Detect which cell encompasses the target text, then output its [X, Y] center coordinate. 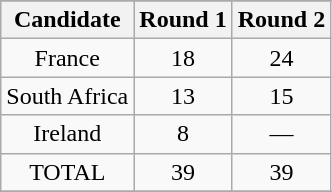
15 [281, 96]
13 [183, 96]
Ireland [68, 134]
24 [281, 58]
Round 1 [183, 20]
South Africa [68, 96]
Candidate [68, 20]
8 [183, 134]
TOTAL [68, 172]
18 [183, 58]
Round 2 [281, 20]
France [68, 58]
— [281, 134]
